Locate the cell with the specified text and output its [x, y] center coordinate. 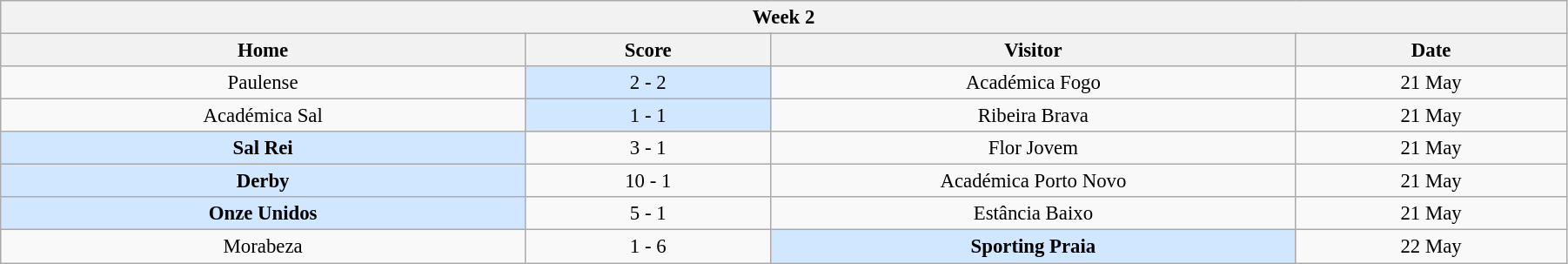
2 - 2 [647, 83]
Week 2 [784, 17]
Estância Baixo [1034, 213]
Onze Unidos [263, 213]
Académica Sal [263, 116]
Morabeza [263, 247]
Académica Fogo [1034, 83]
Académica Porto Novo [1034, 181]
Date [1431, 51]
1 - 1 [647, 116]
Score [647, 51]
22 May [1431, 247]
Ribeira Brava [1034, 116]
Visitor [1034, 51]
Home [263, 51]
Paulense [263, 83]
Flor Jovem [1034, 148]
Sporting Praia [1034, 247]
1 - 6 [647, 247]
Sal Rei [263, 148]
5 - 1 [647, 213]
3 - 1 [647, 148]
10 - 1 [647, 181]
Derby [263, 181]
